Capture the cell that displays the provided text and extract its (X, Y) central coordinate. 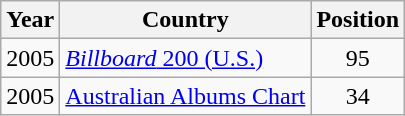
34 (358, 96)
Country (186, 20)
Australian Albums Chart (186, 96)
Year (30, 20)
Billboard 200 (U.S.) (186, 58)
95 (358, 58)
Position (358, 20)
